Determine the (x, y) coordinate at the center of the cell enclosing the given text.  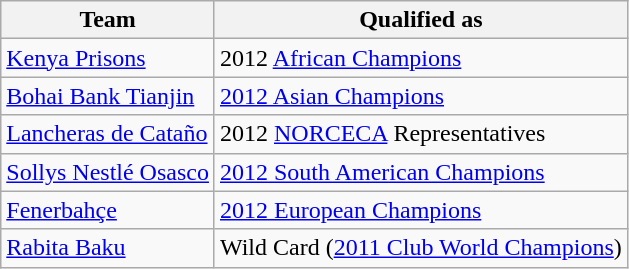
Team (108, 20)
Qualified as (420, 20)
Wild Card (2011 Club World Champions) (420, 248)
2012 African Champions (420, 58)
Rabita Baku (108, 248)
Fenerbahçe (108, 210)
2012 NORCECA Representatives (420, 134)
2012 Asian Champions (420, 96)
Kenya Prisons (108, 58)
Lancheras de Cataño (108, 134)
2012 South American Champions (420, 172)
Sollys Nestlé Osasco (108, 172)
2012 European Champions (420, 210)
Bohai Bank Tianjin (108, 96)
